Find where the given text appears and provide that cell's center as (x, y) coordinate. 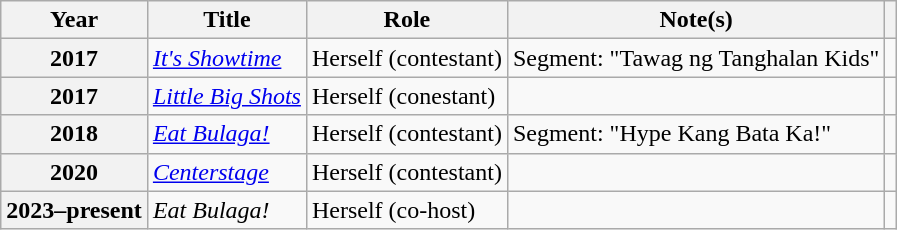
Little Big Shots (226, 96)
Note(s) (696, 20)
Segment: "Tawag ng Tanghalan Kids" (696, 58)
2023–present (74, 210)
Centerstage (226, 172)
Role (406, 20)
2018 (74, 134)
It's Showtime (226, 58)
Herself (co-host) (406, 210)
Title (226, 20)
Year (74, 20)
Segment: "Hype Kang Bata Ka!" (696, 134)
2020 (74, 172)
Herself (conestant) (406, 96)
